Determine the (x, y) coordinate at the center of the cell enclosing the given text.  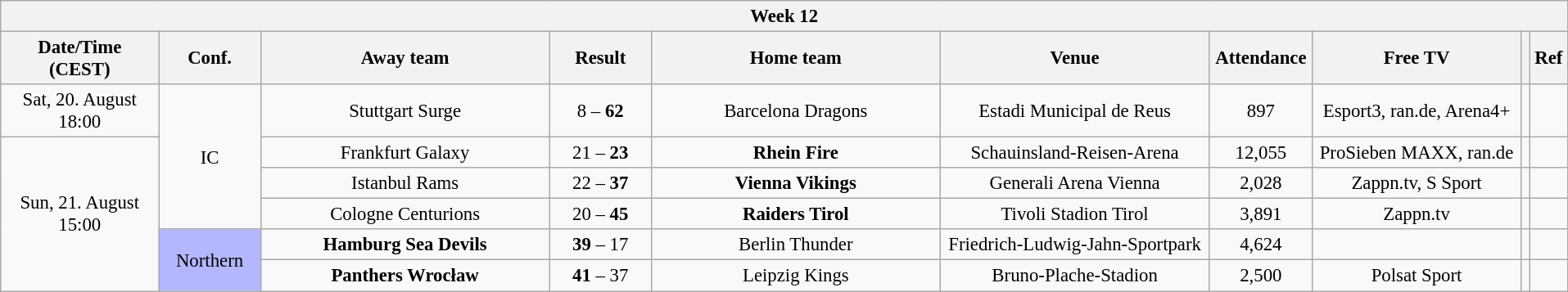
Cologne Centurions (404, 214)
Venue (1074, 59)
Week 12 (784, 16)
Date/Time (CEST) (80, 59)
Conf. (210, 59)
Raiders Tirol (796, 214)
Polsat Sport (1417, 276)
Friedrich-Ludwig-Jahn-Sportpark (1074, 245)
Stuttgart Surge (404, 111)
ProSieben MAXX, ran.de (1417, 153)
Home team (796, 59)
Schauinsland-Reisen-Arena (1074, 153)
Generali Arena Vienna (1074, 183)
4,624 (1261, 245)
22 – 37 (601, 183)
Ref (1548, 59)
Rhein Fire (796, 153)
Tivoli Stadion Tirol (1074, 214)
2,500 (1261, 276)
Zappn.tv, S Sport (1417, 183)
Leipzig Kings (796, 276)
Istanbul Rams (404, 183)
Frankfurt Galaxy (404, 153)
Berlin Thunder (796, 245)
Northern (210, 260)
Vienna Vikings (796, 183)
897 (1261, 111)
Esport3, ran.de, Arena4+ (1417, 111)
Sat, 20. August18:00 (80, 111)
Hamburg Sea Devils (404, 245)
8 – 62 (601, 111)
Attendance (1261, 59)
Free TV (1417, 59)
3,891 (1261, 214)
20 – 45 (601, 214)
2,028 (1261, 183)
21 – 23 (601, 153)
Panthers Wrocław (404, 276)
Zappn.tv (1417, 214)
Bruno-Plache-Stadion (1074, 276)
41 – 37 (601, 276)
39 – 17 (601, 245)
Barcelona Dragons (796, 111)
Result (601, 59)
Estadi Municipal de Reus (1074, 111)
IC (210, 157)
Sun, 21. August15:00 (80, 214)
12,055 (1261, 153)
Away team (404, 59)
